From the cell containing the given text, extract its center point as (X, Y) coordinate. 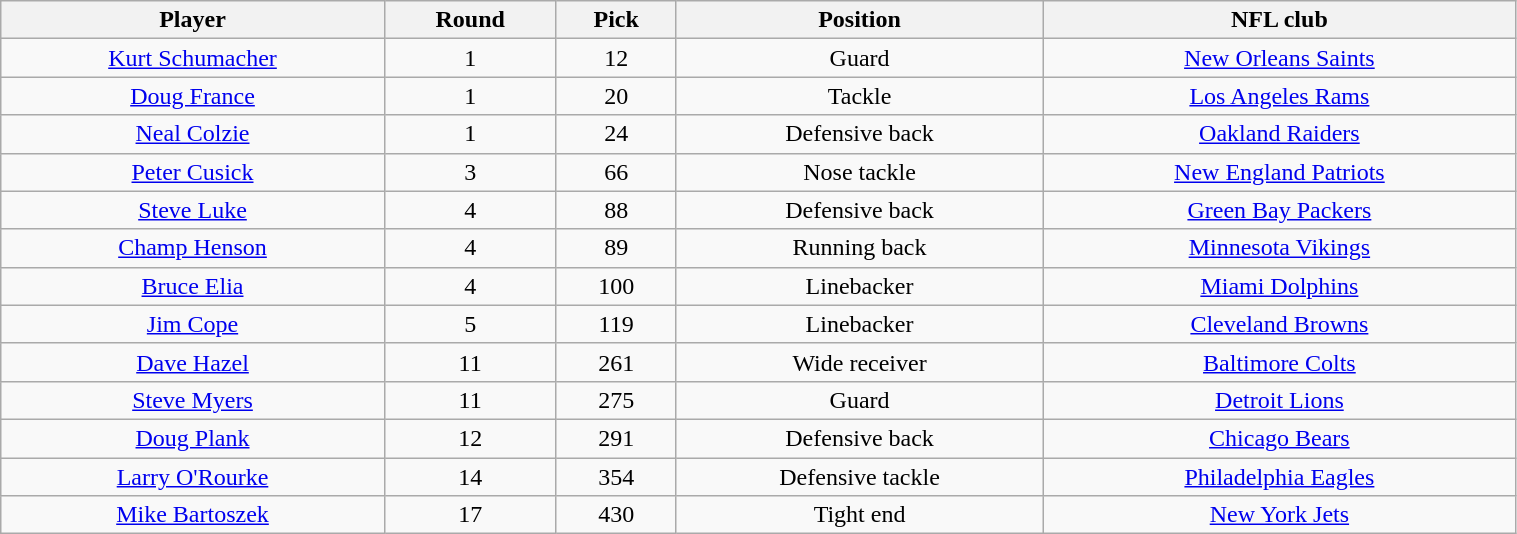
Larry O'Rourke (193, 477)
Miami Dolphins (1280, 286)
Steve Luke (193, 210)
Dave Hazel (193, 362)
Jim Cope (193, 324)
88 (616, 210)
Running back (859, 248)
14 (470, 477)
Defensive tackle (859, 477)
354 (616, 477)
Doug Plank (193, 438)
NFL club (1280, 20)
3 (470, 172)
Mike Bartoszek (193, 515)
261 (616, 362)
24 (616, 134)
Steve Myers (193, 400)
Philadelphia Eagles (1280, 477)
89 (616, 248)
Chicago Bears (1280, 438)
20 (616, 96)
100 (616, 286)
Bruce Elia (193, 286)
Champ Henson (193, 248)
Tight end (859, 515)
Peter Cusick (193, 172)
Cleveland Browns (1280, 324)
Green Bay Packers (1280, 210)
Oakland Raiders (1280, 134)
Minnesota Vikings (1280, 248)
Nose tackle (859, 172)
66 (616, 172)
New Orleans Saints (1280, 58)
119 (616, 324)
Los Angeles Rams (1280, 96)
5 (470, 324)
430 (616, 515)
Wide receiver (859, 362)
Neal Colzie (193, 134)
Kurt Schumacher (193, 58)
17 (470, 515)
New England Patriots (1280, 172)
291 (616, 438)
Detroit Lions (1280, 400)
Position (859, 20)
Tackle (859, 96)
Doug France (193, 96)
New York Jets (1280, 515)
Baltimore Colts (1280, 362)
Player (193, 20)
275 (616, 400)
Round (470, 20)
Pick (616, 20)
